From the cell containing the given text, extract its center point as [x, y] coordinate. 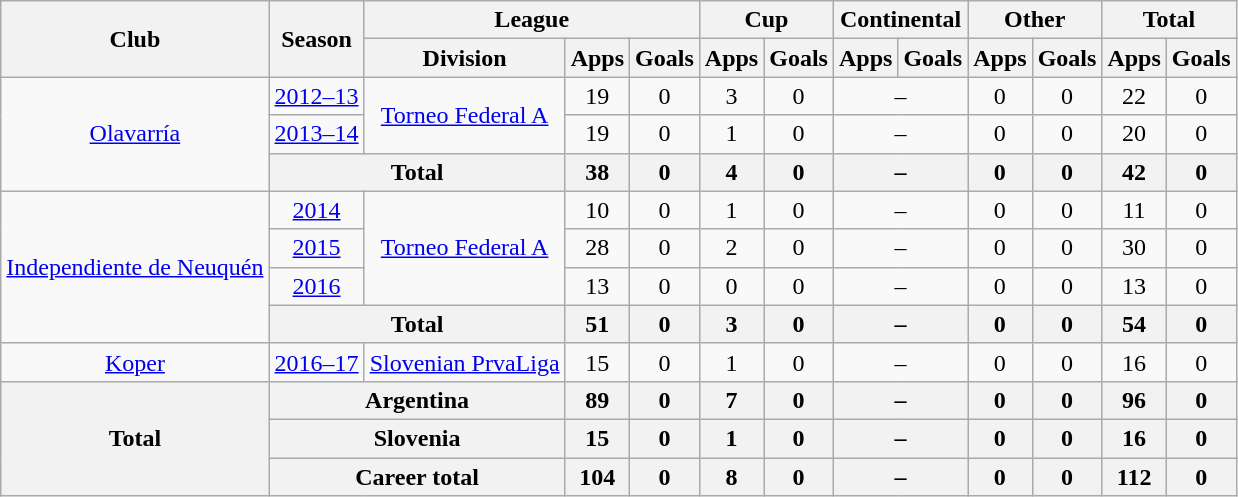
11 [1134, 210]
2 [731, 248]
Career total [417, 477]
Season [316, 39]
Olavarría [135, 134]
2016–17 [316, 362]
54 [1134, 324]
Other [1035, 20]
2013–14 [316, 134]
Slovenian PrvaLiga [464, 362]
22 [1134, 96]
Club [135, 39]
20 [1134, 134]
28 [597, 248]
96 [1134, 400]
112 [1134, 477]
4 [731, 172]
8 [731, 477]
51 [597, 324]
Cup [766, 20]
2014 [316, 210]
Division [464, 58]
104 [597, 477]
2015 [316, 248]
Slovenia [417, 438]
Continental [900, 20]
Independiente de Neuquén [135, 267]
38 [597, 172]
30 [1134, 248]
2016 [316, 286]
2012–13 [316, 96]
10 [597, 210]
89 [597, 400]
7 [731, 400]
Argentina [417, 400]
42 [1134, 172]
League [532, 20]
Koper [135, 362]
